Locate the cell with the specified text and output its [X, Y] center coordinate. 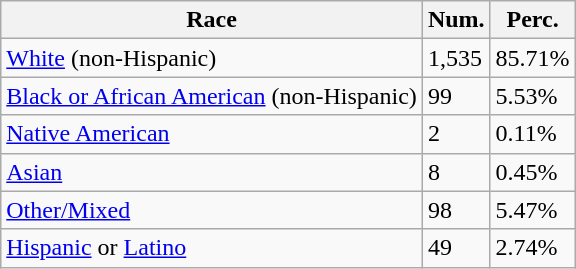
5.47% [532, 210]
85.71% [532, 58]
Perc. [532, 20]
5.53% [532, 96]
1,535 [456, 58]
49 [456, 248]
99 [456, 96]
0.11% [532, 134]
98 [456, 210]
2 [456, 134]
Num. [456, 20]
Race [212, 20]
Asian [212, 172]
Other/Mixed [212, 210]
White (non-Hispanic) [212, 58]
0.45% [532, 172]
Hispanic or Latino [212, 248]
8 [456, 172]
Native American [212, 134]
Black or African American (non-Hispanic) [212, 96]
2.74% [532, 248]
